Scan for the cell matching the given text and deliver its [X, Y] coordinate at center. 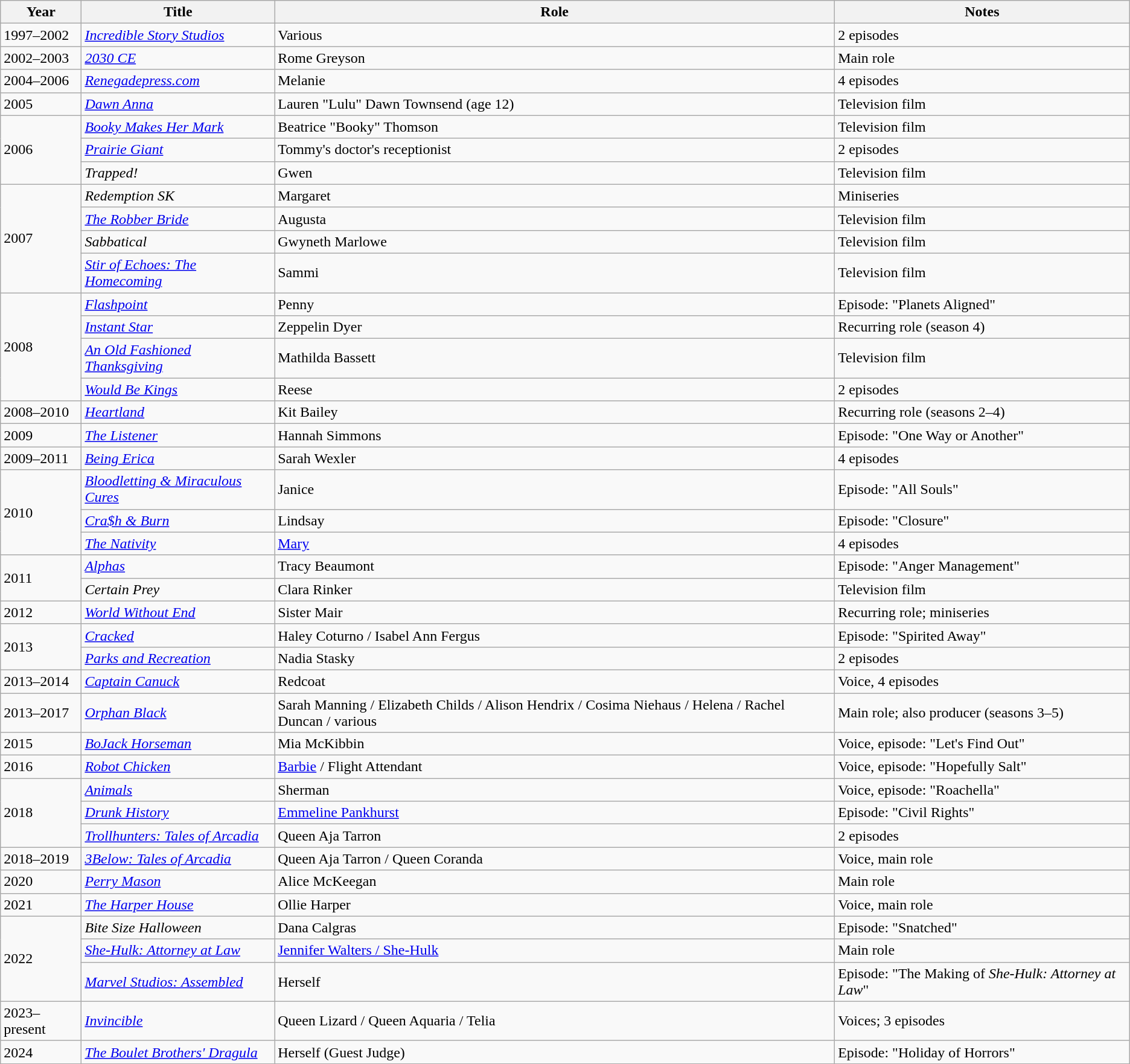
Tracy Beaumont [555, 566]
2008–2010 [41, 412]
Mary [555, 543]
Mia McKibbin [555, 744]
Voice, episode: "Let's Find Out" [983, 744]
Sherman [555, 790]
2007 [41, 238]
Tommy's doctor's receptionist [555, 150]
Queen Aja Tarron / Queen Coranda [555, 859]
She-Hulk: Attorney at Law [178, 950]
2013–2017 [41, 713]
Redcoat [555, 681]
Parks and Recreation [178, 658]
Haley Coturno / Isabel Ann Fergus [555, 635]
Renegadepress.com [178, 81]
Booky Makes Her Mark [178, 127]
BoJack Horseman [178, 744]
1997–2002 [41, 35]
The Harper House [178, 905]
Captain Canuck [178, 681]
Rome Greyson [555, 58]
2009–2011 [41, 458]
Mathilda Bassett [555, 359]
Dana Calgras [555, 928]
Barbie / Flight Attendant [555, 767]
Flashpoint [178, 304]
Melanie [555, 81]
Orphan Black [178, 713]
Queen Aja Tarron [555, 836]
Nadia Stasky [555, 658]
The Listener [178, 435]
Episode: "Snatched" [983, 928]
World Without End [178, 612]
Episode: "One Way or Another" [983, 435]
Lindsay [555, 521]
Bloodletting & Miraculous Cures [178, 489]
2004–2006 [41, 81]
Kit Bailey [555, 412]
Sabbatical [178, 242]
Would Be Kings [178, 389]
Voice, episode: "Hopefully Salt" [983, 767]
Margaret [555, 196]
Redemption SK [178, 196]
Sarah Wexler [555, 458]
2013 [41, 647]
Episode: "Holiday of Horrors" [983, 1052]
2020 [41, 882]
Certain Prey [178, 589]
Recurring role; miniseries [983, 612]
Voices; 3 episodes [983, 1021]
Various [555, 35]
Cra$h & Burn [178, 521]
Animals [178, 790]
Lauren "Lulu" Dawn Townsend (age 12) [555, 104]
The Boulet Brothers' Dragula [178, 1052]
2022 [41, 959]
Alphas [178, 566]
The Nativity [178, 543]
Gwen [555, 173]
Augusta [555, 219]
2021 [41, 905]
2018 [41, 813]
Recurring role (seasons 2–4) [983, 412]
Dawn Anna [178, 104]
Marvel Studios: Assembled [178, 982]
Episode: "Spirited Away" [983, 635]
Drunk History [178, 813]
2024 [41, 1052]
Beatrice "Booky" Thomson [555, 127]
Title [178, 12]
Sister Mair [555, 612]
Ollie Harper [555, 905]
Stir of Echoes: The Homecoming [178, 273]
Miniseries [983, 196]
2016 [41, 767]
2009 [41, 435]
2010 [41, 512]
2002–2003 [41, 58]
Trollhunters: Tales of Arcadia [178, 836]
Herself [555, 982]
Queen Lizard / Queen Aquaria / Telia [555, 1021]
Jennifer Walters / She-Hulk [555, 950]
Episode: "Planets Aligned" [983, 304]
The Robber Bride [178, 219]
2008 [41, 347]
Perry Mason [178, 882]
Episode: "All Souls" [983, 489]
Episode: "Civil Rights" [983, 813]
3Below: Tales of Arcadia [178, 859]
Penny [555, 304]
Invincible [178, 1021]
2018–2019 [41, 859]
Cracked [178, 635]
Emmeline Pankhurst [555, 813]
Herself (Guest Judge) [555, 1052]
2030 CE [178, 58]
Sammi [555, 273]
Episode: "The Making of She-Hulk: Attorney at Law" [983, 982]
Trapped! [178, 173]
Episode: "Closure" [983, 521]
Instant Star [178, 327]
Alice McKeegan [555, 882]
2012 [41, 612]
Notes [983, 12]
Heartland [178, 412]
Bite Size Halloween [178, 928]
Incredible Story Studios [178, 35]
Episode: "Anger Management" [983, 566]
2013–2014 [41, 681]
Zeppelin Dyer [555, 327]
Main role; also producer (seasons 3–5) [983, 713]
Sarah Manning / Elizabeth Childs / Alison Hendrix / Cosima Niehaus / Helena / Rachel Duncan / various [555, 713]
Prairie Giant [178, 150]
Voice, episode: "Roachella" [983, 790]
Voice, 4 episodes [983, 681]
Year [41, 12]
Robot Chicken [178, 767]
2006 [41, 150]
An Old Fashioned Thanksgiving [178, 359]
2015 [41, 744]
Hannah Simmons [555, 435]
Reese [555, 389]
Gwyneth Marlowe [555, 242]
2011 [41, 578]
Recurring role (season 4) [983, 327]
2005 [41, 104]
Clara Rinker [555, 589]
Being Erica [178, 458]
Janice [555, 489]
Role [555, 12]
2023–present [41, 1021]
